Capture the cell that displays the provided text and extract its [X, Y] central coordinate. 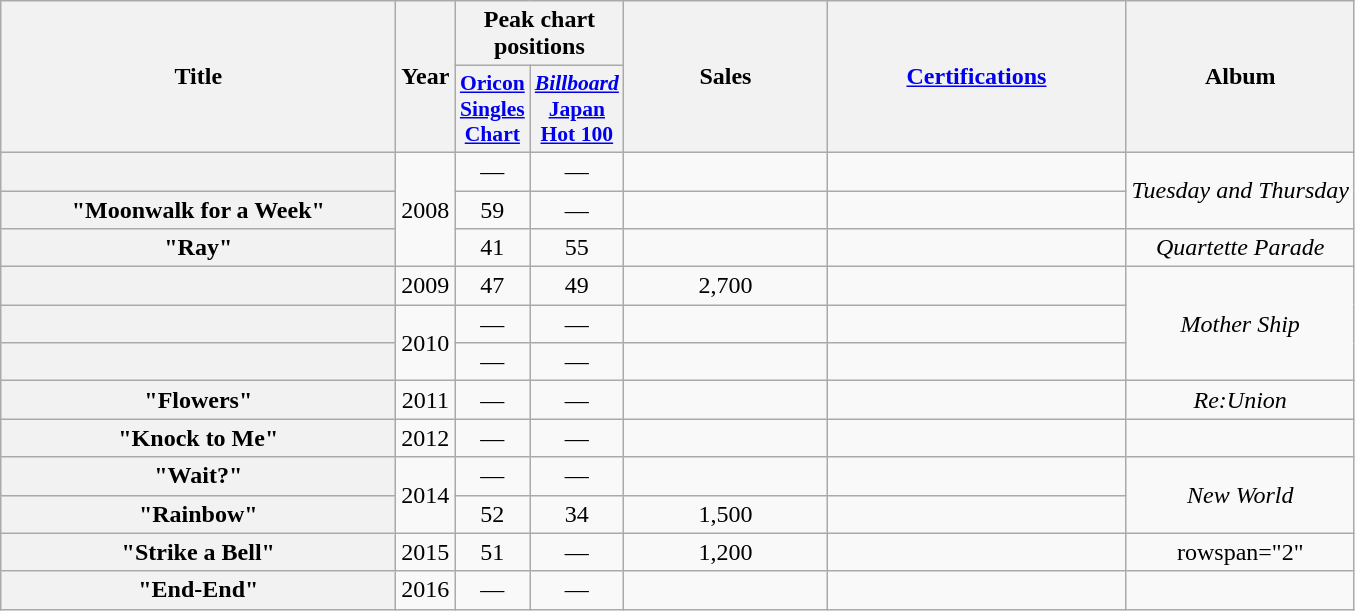
"Rainbow" [198, 514]
59 [492, 209]
2008 [426, 209]
2010 [426, 343]
Sales [726, 77]
"Flowers" [198, 400]
34 [577, 514]
Oricon Singles Chart [492, 110]
2016 [426, 590]
2,700 [726, 286]
1,500 [726, 514]
Billboard Japan Hot 100 [577, 110]
47 [492, 286]
52 [492, 514]
Tuesday and Thursday [1240, 190]
"Knock to Me" [198, 438]
2015 [426, 552]
rowspan="2" [1240, 552]
"Ray" [198, 248]
49 [577, 286]
41 [492, 248]
Re:Union [1240, 400]
55 [577, 248]
"End-End" [198, 590]
Peak chart positions [540, 34]
Title [198, 77]
"Moonwalk for a Week" [198, 209]
Album [1240, 77]
"Strike a Bell" [198, 552]
1,200 [726, 552]
51 [492, 552]
2014 [426, 495]
2009 [426, 286]
Certifications [976, 77]
Quartette Parade [1240, 248]
New World [1240, 495]
2012 [426, 438]
Year [426, 77]
Mother Ship [1240, 324]
"Wait?" [198, 476]
2011 [426, 400]
